Pinpoint the cell where the given text exists, returning its [x, y] midpoint coordinate. 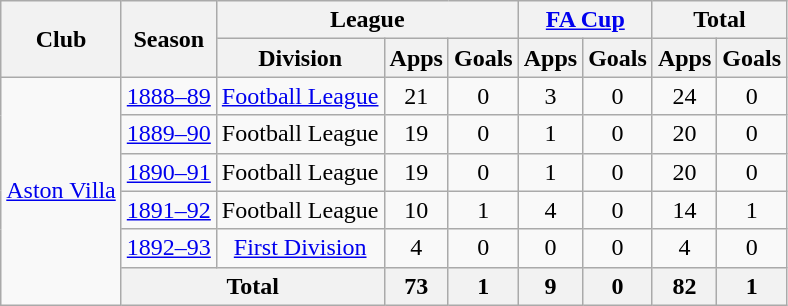
Season [168, 39]
Division [300, 58]
9 [550, 286]
League [367, 20]
24 [684, 96]
1892–93 [168, 248]
1891–92 [168, 210]
73 [416, 286]
10 [416, 210]
82 [684, 286]
First Division [300, 248]
FA Cup [585, 20]
1889–90 [168, 134]
21 [416, 96]
Aston Villa [62, 191]
Club [62, 39]
3 [550, 96]
14 [684, 210]
1888–89 [168, 96]
1890–91 [168, 172]
